Locate the cell with the specified text and output its [x, y] center coordinate. 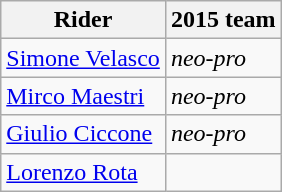
Simone Velasco [84, 58]
Rider [84, 20]
2015 team [223, 20]
Giulio Ciccone [84, 134]
Mirco Maestri [84, 96]
Lorenzo Rota [84, 172]
